Locate the cell with the specified text and output its [x, y] center coordinate. 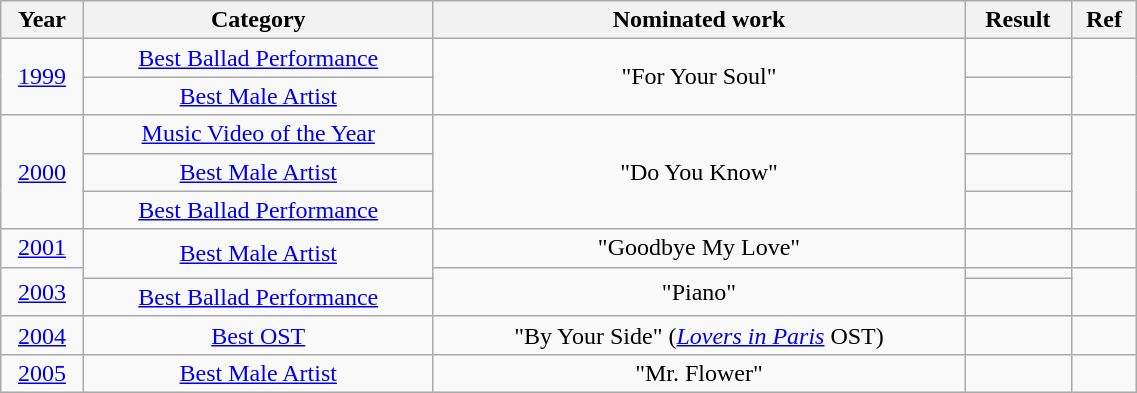
2001 [42, 248]
2000 [42, 172]
2005 [42, 373]
Year [42, 20]
1999 [42, 77]
Nominated work [698, 20]
"For Your Soul" [698, 77]
"By Your Side" (Lovers in Paris OST) [698, 335]
2003 [42, 292]
"Goodbye My Love" [698, 248]
"Mr. Flower" [698, 373]
Best OST [258, 335]
Music Video of the Year [258, 134]
Ref [1104, 20]
Result [1018, 20]
"Piano" [698, 292]
2004 [42, 335]
Category [258, 20]
"Do You Know" [698, 172]
